Extract the [X, Y] coordinate from the center of the cell holding the provided text.  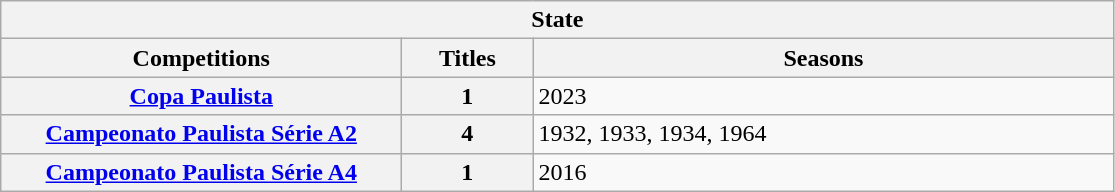
2016 [824, 172]
1932, 1933, 1934, 1964 [824, 134]
State [558, 20]
4 [468, 134]
Campeonato Paulista Série A4 [202, 172]
Titles [468, 58]
Seasons [824, 58]
Competitions [202, 58]
Copa Paulista [202, 96]
2023 [824, 96]
Campeonato Paulista Série A2 [202, 134]
